Determine the (x, y) coordinate at the center of the cell enclosing the given text.  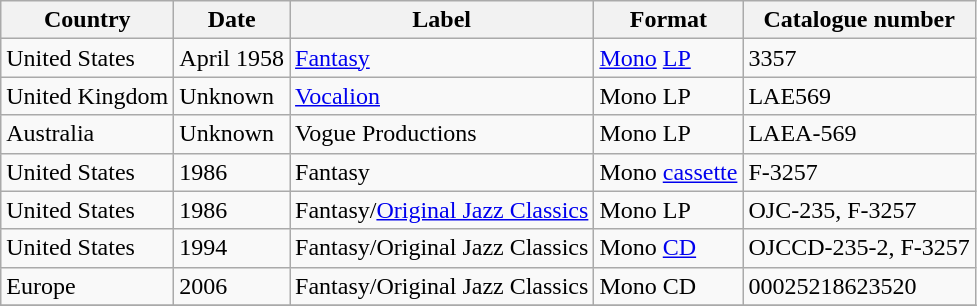
00025218623520 (859, 286)
3357 (859, 58)
OJCCD-235-2, F-3257 (859, 248)
1994 (232, 248)
Vogue Productions (442, 134)
OJC-235, F-3257 (859, 210)
Vocalion (442, 96)
Catalogue number (859, 20)
2006 (232, 286)
Mono cassette (668, 172)
LAE569 (859, 96)
Australia (88, 134)
F-3257 (859, 172)
United Kingdom (88, 96)
Date (232, 20)
Format (668, 20)
April 1958 (232, 58)
Label (442, 20)
LAEA-569 (859, 134)
Country (88, 20)
Europe (88, 286)
